Extract the [x, y] coordinate from the center of the cell holding the provided text.  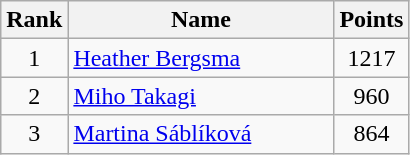
Rank [34, 20]
864 [372, 134]
Points [372, 20]
Name [201, 20]
Heather Bergsma [201, 58]
960 [372, 96]
1217 [372, 58]
3 [34, 134]
2 [34, 96]
Miho Takagi [201, 96]
Martina Sáblíková [201, 134]
1 [34, 58]
